Detect which cell encompasses the target text, then output its [x, y] center coordinate. 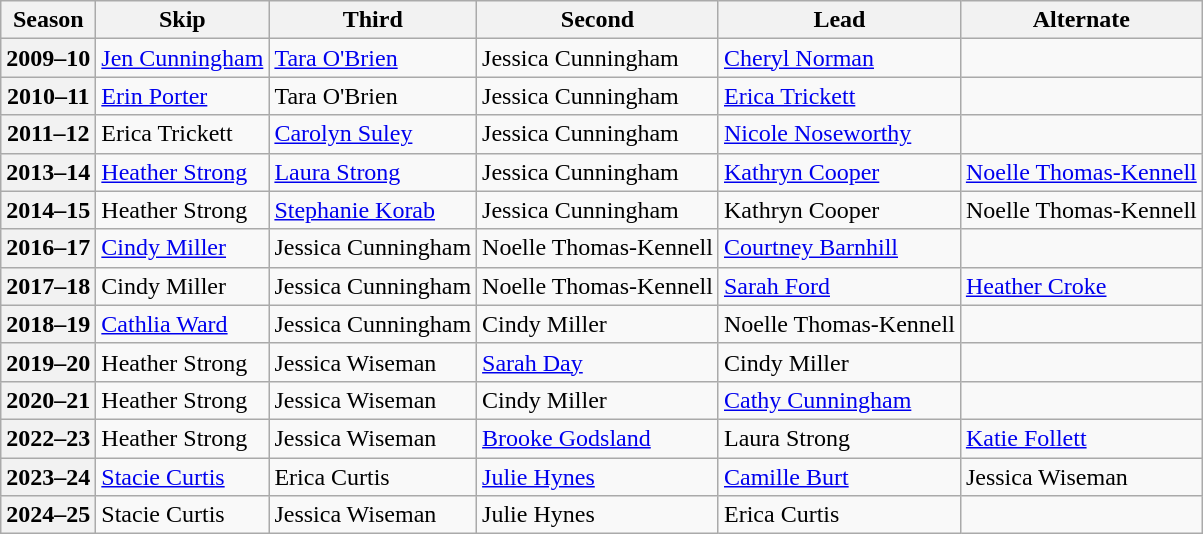
Season [48, 20]
Stephanie Korab [373, 210]
2016–17 [48, 248]
Brooke Godsland [598, 438]
2009–10 [48, 58]
2020–21 [48, 400]
Cathy Cunningham [839, 400]
2011–12 [48, 134]
2010–11 [48, 96]
Lead [839, 20]
2017–18 [48, 286]
2023–24 [48, 477]
2019–20 [48, 362]
2024–25 [48, 515]
Heather Croke [1081, 286]
Sarah Ford [839, 286]
Courtney Barnhill [839, 248]
2014–15 [48, 210]
Katie Follett [1081, 438]
Camille Burt [839, 477]
Alternate [1081, 20]
2022–23 [48, 438]
Cheryl Norman [839, 58]
Third [373, 20]
2013–14 [48, 172]
Skip [182, 20]
Erin Porter [182, 96]
Nicole Noseworthy [839, 134]
Second [598, 20]
Jen Cunningham [182, 58]
2018–19 [48, 324]
Carolyn Suley [373, 134]
Cathlia Ward [182, 324]
Sarah Day [598, 362]
